Output the [X, Y] coordinate of the center of the cell containing the given text.  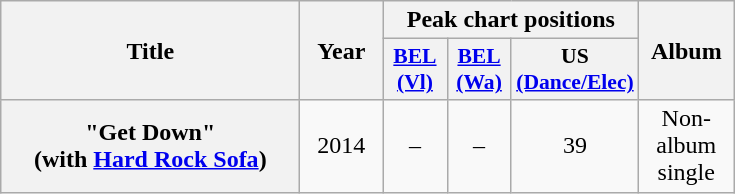
BEL(Wa) [479, 70]
Album [686, 50]
Year [342, 50]
US(Dance/Elec) [575, 70]
"Get Down"(with Hard Rock Sofa) [150, 146]
Peak chart positions [511, 20]
39 [575, 146]
Title [150, 50]
Non-album single [686, 146]
BEL(Vl) [415, 70]
2014 [342, 146]
